Return the [X, Y] coordinate for the center point of the cell that contains the specified text.  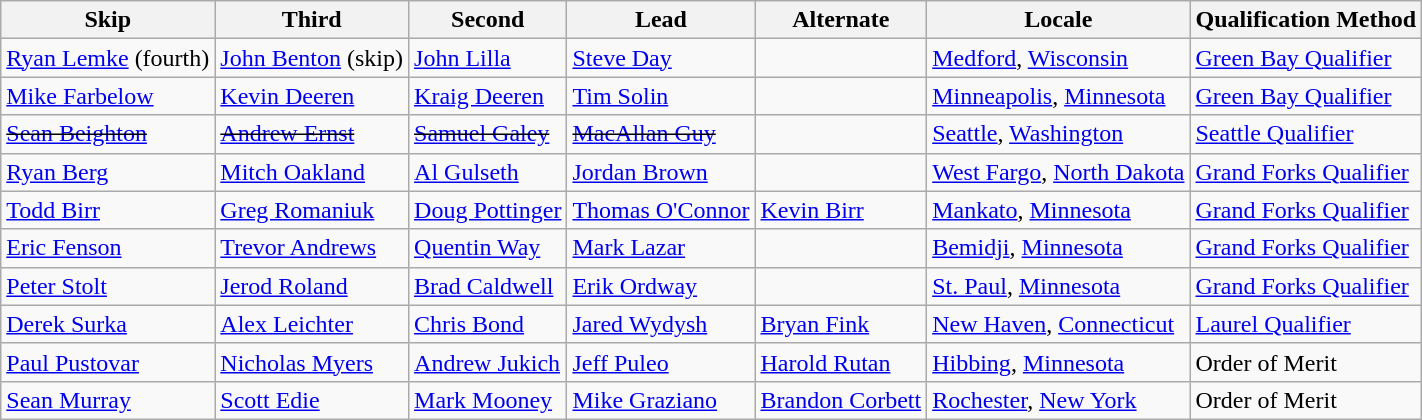
New Haven, Connecticut [1058, 324]
Minneapolis, Minnesota [1058, 96]
Bemidji, Minnesota [1058, 248]
St. Paul, Minnesota [1058, 286]
Peter Stolt [108, 286]
Medford, Wisconsin [1058, 58]
Hibbing, Minnesota [1058, 362]
Harold Rutan [841, 362]
Seattle Qualifier [1306, 134]
Thomas O'Connor [661, 210]
MacAllan Guy [661, 134]
Mike Farbelow [108, 96]
Andrew Jukich [488, 362]
Bryan Fink [841, 324]
Eric Fenson [108, 248]
Jared Wydysh [661, 324]
Brad Caldwell [488, 286]
Sean Murray [108, 400]
Alex Leichter [312, 324]
Rochester, New York [1058, 400]
Ryan Lemke (fourth) [108, 58]
Derek Surka [108, 324]
Todd Birr [108, 210]
Mike Graziano [661, 400]
Mitch Oakland [312, 172]
Sean Beighton [108, 134]
Trevor Andrews [312, 248]
Alternate [841, 20]
Brandon Corbett [841, 400]
John Lilla [488, 58]
Qualification Method [1306, 20]
Kevin Birr [841, 210]
Greg Romaniuk [312, 210]
Ryan Berg [108, 172]
Mankato, Minnesota [1058, 210]
Jeff Puleo [661, 362]
Jerod Roland [312, 286]
Kraig Deeren [488, 96]
Chris Bond [488, 324]
Laurel Qualifier [1306, 324]
Doug Pottinger [488, 210]
Steve Day [661, 58]
Lead [661, 20]
Nicholas Myers [312, 362]
Second [488, 20]
Samuel Galey [488, 134]
West Fargo, North Dakota [1058, 172]
Mark Lazar [661, 248]
Paul Pustovar [108, 362]
Skip [108, 20]
Seattle, Washington [1058, 134]
Andrew Ernst [312, 134]
Kevin Deeren [312, 96]
Tim Solin [661, 96]
John Benton (skip) [312, 58]
Quentin Way [488, 248]
Jordan Brown [661, 172]
Third [312, 20]
Scott Edie [312, 400]
Al Gulseth [488, 172]
Erik Ordway [661, 286]
Mark Mooney [488, 400]
Locale [1058, 20]
